Extract the [x, y] coordinate from the center of the cell holding the provided text.  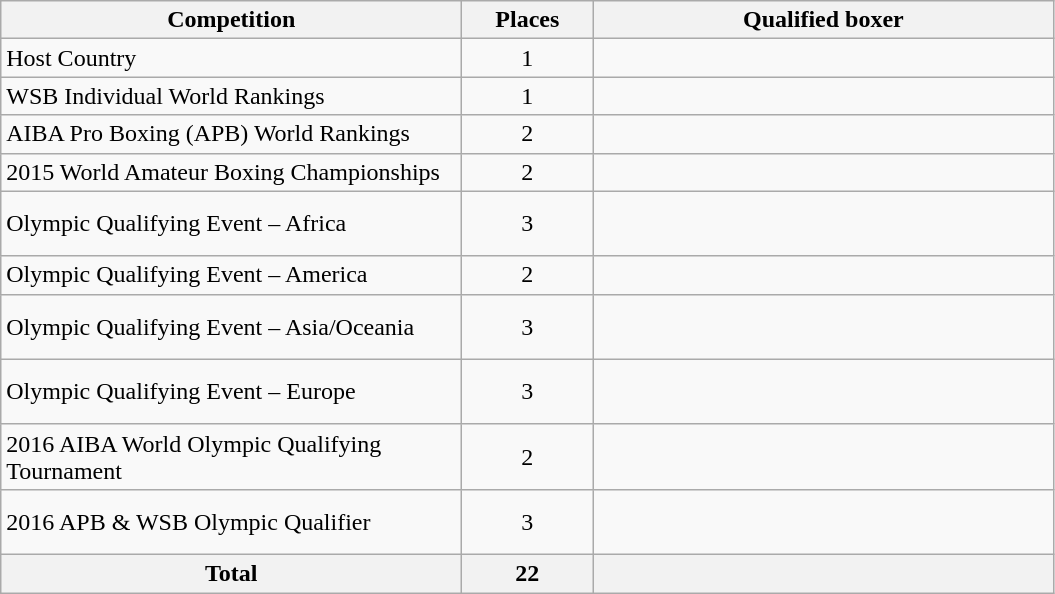
Qualified boxer [824, 20]
Host Country [232, 58]
2015 World Amateur Boxing Championships [232, 172]
Olympic Qualifying Event – Asia/Oceania [232, 326]
22 [528, 573]
Olympic Qualifying Event – Africa [232, 224]
Olympic Qualifying Event – America [232, 275]
Places [528, 20]
WSB Individual World Rankings [232, 96]
Competition [232, 20]
Olympic Qualifying Event – Europe [232, 392]
2016 APB & WSB Olympic Qualifier [232, 522]
AIBA Pro Boxing (APB) World Rankings [232, 134]
2016 AIBA World Olympic Qualifying Tournament [232, 456]
Total [232, 573]
